Pinpoint the cell where the given text exists, returning its [X, Y] midpoint coordinate. 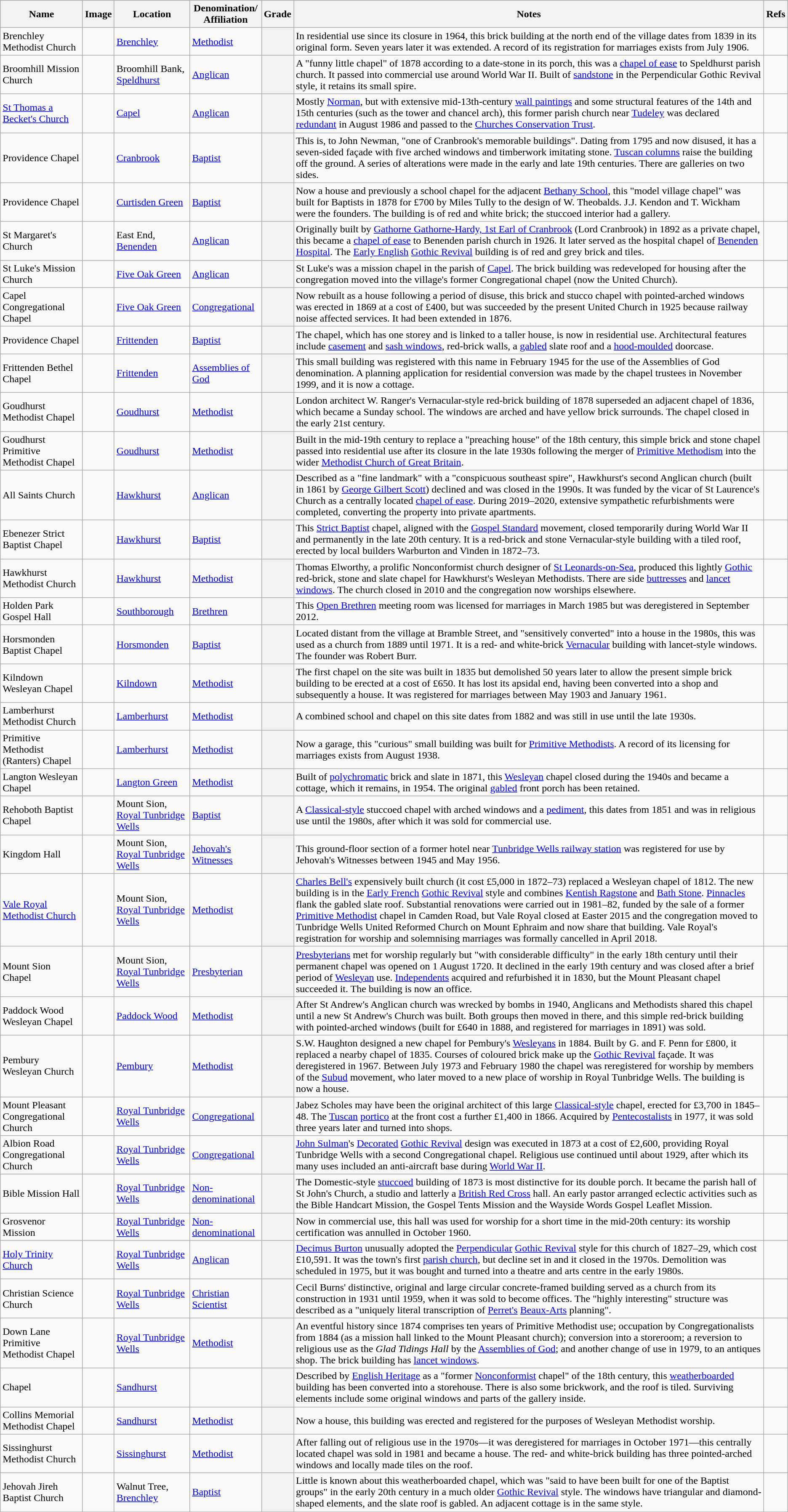
This Open Brethren meeting room was licensed for marriages in March 1985 but was deregistered in September 2012. [529, 611]
Frittenden Bethel Chapel [41, 373]
Kilndown Wesleyan Chapel [41, 683]
Christian Science Church [41, 1299]
All Saints Church [41, 495]
Brethren [226, 611]
Albion Road Congregational Church [41, 1155]
Horsmonden [152, 644]
St Margaret's Church [41, 241]
East End, Benenden [152, 241]
Denomination/Affiliation [226, 14]
Grosvenor Mission [41, 1227]
Langton Green [152, 782]
Pembury [152, 1066]
Name [41, 14]
Primitive Methodist (Ranters) Chapel [41, 749]
Notes [529, 14]
Kingdom Hall [41, 854]
Location [152, 14]
A combined school and chapel on this site dates from 1882 and was still in use until the late 1930s. [529, 716]
Mount Sion Chapel [41, 972]
Capel Congregational Chapel [41, 307]
Horsmonden Baptist Chapel [41, 644]
Goudhurst Methodist Chapel [41, 412]
St Thomas a Becket's Church [41, 113]
Sissinghurst Methodist Church [41, 1453]
Jehovah's Witnesses [226, 854]
Capel [152, 113]
Presbyterian [226, 972]
Pembury Wesleyan Church [41, 1066]
Broomhill Bank, Speldhurst [152, 75]
Holy Trinity Church [41, 1260]
Mount Pleasant Congregational Church [41, 1116]
Broomhill Mission Church [41, 75]
Brenchley [152, 41]
Paddock Wood [152, 1016]
Walnut Tree, Brenchley [152, 1492]
Ebenezer Strict Baptist Chapel [41, 540]
Langton Wesleyan Chapel [41, 782]
Curtisden Green [152, 202]
Now a garage, this "curious" small building was built for Primitive Methodists. A record of its licensing for marriages exists from August 1938. [529, 749]
Image [98, 14]
Collins Memorial Methodist Chapel [41, 1420]
Grade [277, 14]
Jehovah Jireh Baptist Church [41, 1492]
Rehoboth Baptist Chapel [41, 815]
Bible Mission Hall [41, 1194]
Sissinghurst [152, 1453]
Assemblies of God [226, 373]
Hawkhurst Methodist Church [41, 578]
Goudhurst Primitive Methodist Chapel [41, 450]
Chapel [41, 1387]
St Luke's Mission Church [41, 274]
Kilndown [152, 683]
Christian Scientist [226, 1299]
Holden Park Gospel Hall [41, 611]
Lamberhurst Methodist Church [41, 716]
Cranbrook [152, 157]
Now a house, this building was erected and registered for the purposes of Wesleyan Methodist worship. [529, 1420]
Down Lane Primitive Methodist Chapel [41, 1343]
Refs [776, 14]
Paddock Wood Wesleyan Chapel [41, 1016]
Vale Royal Methodist Church [41, 910]
Brenchley Methodist Church [41, 41]
Southborough [152, 611]
